Capture the cell that displays the provided text and extract its (X, Y) central coordinate. 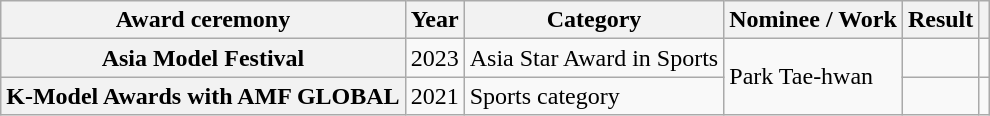
K-Model Awards with AMF GLOBAL (203, 96)
Nominee / Work (814, 20)
Year (434, 20)
Park Tae-hwan (814, 77)
Asia Star Award in Sports (594, 58)
Award ceremony (203, 20)
Asia Model Festival (203, 58)
Result (940, 20)
Sports category (594, 96)
2023 (434, 58)
Category (594, 20)
2021 (434, 96)
